Identify which cell holds the provided text, then report its (x, y) central coordinate. 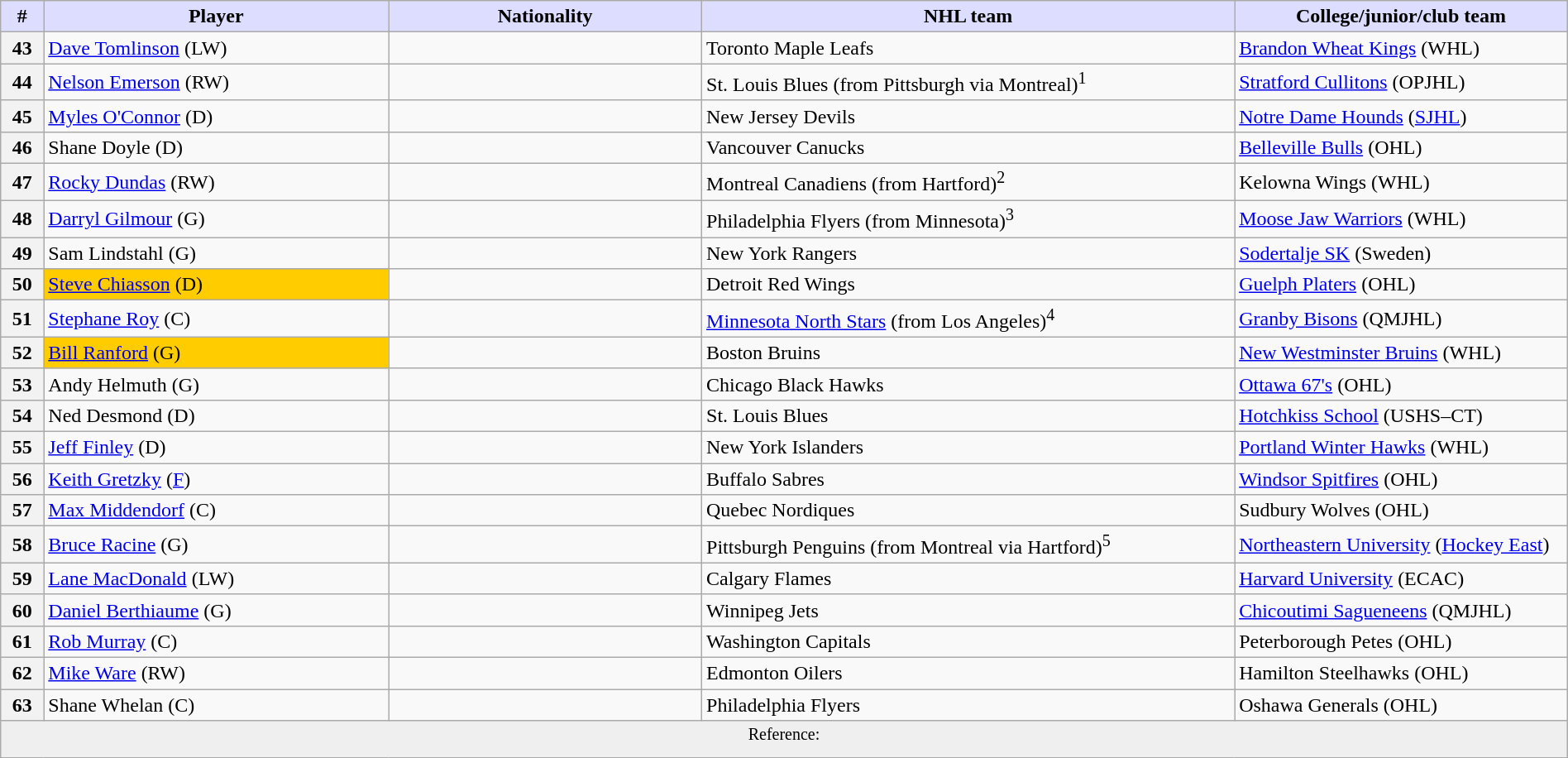
Detroit Red Wings (968, 285)
Steve Chiasson (D) (217, 285)
59 (22, 578)
New Westminster Bruins (WHL) (1401, 353)
Chicago Black Hawks (968, 384)
55 (22, 448)
Stephane Roy (C) (217, 319)
Myles O'Connor (D) (217, 116)
Peterborough Petes (OHL) (1401, 641)
College/junior/club team (1401, 17)
Quebec Nordiques (968, 511)
Lane MacDonald (LW) (217, 578)
Nationality (546, 17)
Winnipeg Jets (968, 610)
St. Louis Blues (968, 415)
58 (22, 545)
Guelph Platers (OHL) (1401, 285)
New Jersey Devils (968, 116)
Edmonton Oilers (968, 673)
54 (22, 415)
52 (22, 353)
60 (22, 610)
Vancouver Canucks (968, 147)
46 (22, 147)
Philadelphia Flyers (968, 705)
61 (22, 641)
Kelowna Wings (WHL) (1401, 182)
Pittsburgh Penguins (from Montreal via Hartford)5 (968, 545)
Toronto Maple Leafs (968, 48)
Nelson Emerson (RW) (217, 83)
Portland Winter Hawks (WHL) (1401, 448)
Hamilton Steelhawks (OHL) (1401, 673)
Montreal Canadiens (from Hartford)2 (968, 182)
50 (22, 285)
53 (22, 384)
Philadelphia Flyers (from Minnesota)3 (968, 218)
Windsor Spitfires (OHL) (1401, 479)
Sudbury Wolves (OHL) (1401, 511)
Dave Tomlinson (LW) (217, 48)
Moose Jaw Warriors (WHL) (1401, 218)
Reference: (784, 740)
48 (22, 218)
56 (22, 479)
47 (22, 182)
Shane Whelan (C) (217, 705)
Mike Ware (RW) (217, 673)
Sam Lindstahl (G) (217, 253)
62 (22, 673)
Darryl Gilmour (G) (217, 218)
New York Islanders (968, 448)
51 (22, 319)
# (22, 17)
Buffalo Sabres (968, 479)
Northeastern University (Hockey East) (1401, 545)
Boston Bruins (968, 353)
Andy Helmuth (G) (217, 384)
Ned Desmond (D) (217, 415)
Keith Gretzky (F) (217, 479)
Belleville Bulls (OHL) (1401, 147)
Ottawa 67's (OHL) (1401, 384)
Washington Capitals (968, 641)
63 (22, 705)
44 (22, 83)
45 (22, 116)
Stratford Cullitons (OPJHL) (1401, 83)
Granby Bisons (QMJHL) (1401, 319)
49 (22, 253)
Calgary Flames (968, 578)
Harvard University (ECAC) (1401, 578)
Sodertalje SK (Sweden) (1401, 253)
Rob Murray (C) (217, 641)
New York Rangers (968, 253)
Minnesota North Stars (from Los Angeles)4 (968, 319)
Brandon Wheat Kings (WHL) (1401, 48)
Oshawa Generals (OHL) (1401, 705)
St. Louis Blues (from Pittsburgh via Montreal)1 (968, 83)
57 (22, 511)
Bruce Racine (G) (217, 545)
Bill Ranford (G) (217, 353)
Hotchkiss School (USHS–CT) (1401, 415)
Max Middendorf (C) (217, 511)
NHL team (968, 17)
Player (217, 17)
Jeff Finley (D) (217, 448)
Chicoutimi Sagueneens (QMJHL) (1401, 610)
Shane Doyle (D) (217, 147)
43 (22, 48)
Notre Dame Hounds (SJHL) (1401, 116)
Rocky Dundas (RW) (217, 182)
Daniel Berthiaume (G) (217, 610)
